Extract the [X, Y] coordinate from the center of the cell holding the provided text.  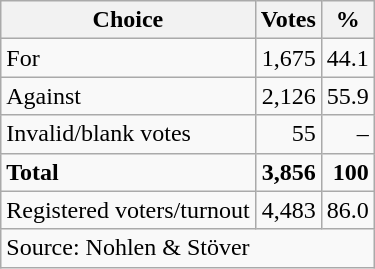
Choice [128, 20]
Registered voters/turnout [128, 210]
44.1 [348, 58]
86.0 [348, 210]
1,675 [288, 58]
Invalid/blank votes [128, 134]
Votes [288, 20]
Source: Nohlen & Stöver [188, 248]
3,856 [288, 172]
% [348, 20]
2,126 [288, 96]
Total [128, 172]
55 [288, 134]
4,483 [288, 210]
100 [348, 172]
Against [128, 96]
– [348, 134]
55.9 [348, 96]
For [128, 58]
